Pinpoint the cell where the given text exists, returning its [x, y] midpoint coordinate. 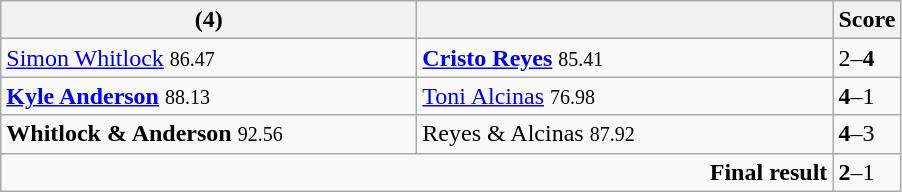
Whitlock & Anderson 92.56 [209, 134]
2–1 [867, 172]
4–3 [867, 134]
Cristo Reyes 85.41 [625, 58]
Final result [417, 172]
Kyle Anderson 88.13 [209, 96]
Score [867, 20]
Reyes & Alcinas 87.92 [625, 134]
4–1 [867, 96]
(4) [209, 20]
Simon Whitlock 86.47 [209, 58]
Toni Alcinas 76.98 [625, 96]
2–4 [867, 58]
